For the text-containing cell, return its midpoint in (x, y) coordinate format. 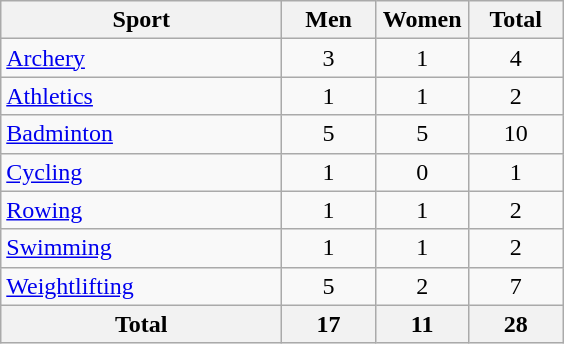
Sport (142, 20)
28 (516, 324)
Women (422, 20)
10 (516, 134)
17 (329, 324)
Athletics (142, 96)
Badminton (142, 134)
Weightlifting (142, 286)
11 (422, 324)
0 (422, 172)
3 (329, 58)
Archery (142, 58)
Rowing (142, 210)
7 (516, 286)
4 (516, 58)
Men (329, 20)
Cycling (142, 172)
Swimming (142, 248)
